Provide the [x, y] coordinate of the cell's center where the given text is located.  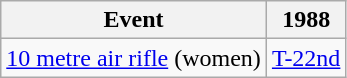
Event [134, 20]
10 metre air rifle (women) [134, 58]
1988 [306, 20]
T-22nd [306, 58]
